Find where the given text appears and provide that cell's center as [x, y] coordinate. 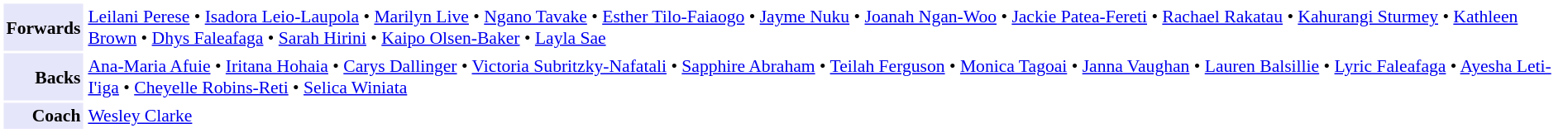
Coach [43, 116]
Backs [43, 76]
Wesley Clarke [825, 116]
Forwards [43, 26]
